Return the [x, y] coordinate for the center point of the cell that contains the specified text.  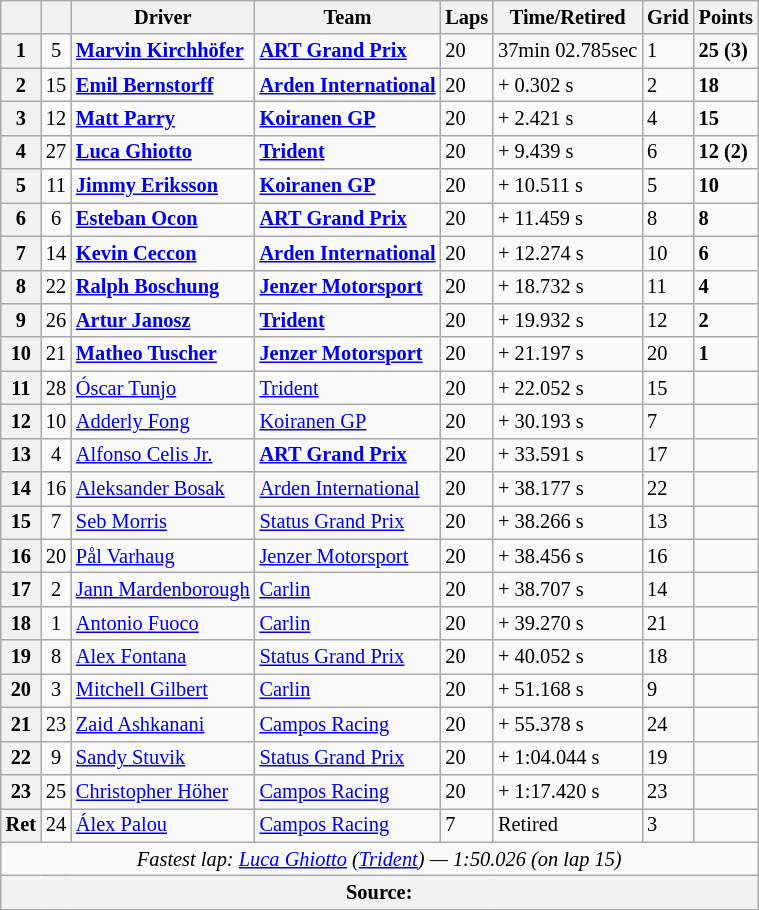
37min 02.785sec [568, 51]
+ 19.932 s [568, 320]
26 [56, 320]
Team [348, 17]
Jimmy Eriksson [163, 186]
+ 38.456 s [568, 556]
+ 38.266 s [568, 522]
+ 40.052 s [568, 657]
Grid [668, 17]
+ 38.177 s [568, 489]
Alfonso Celis Jr. [163, 455]
Luca Ghiotto [163, 152]
12 (2) [726, 152]
+ 2.421 s [568, 118]
25 [56, 791]
Fastest lap: Luca Ghiotto (Trident) — 1:50.026 (on lap 15) [380, 859]
Adderly Fong [163, 421]
Points [726, 17]
Retired [568, 825]
Sandy Stuvik [163, 758]
Marvin Kirchhöfer [163, 51]
+ 21.197 s [568, 354]
+ 1:04.044 s [568, 758]
Seb Morris [163, 522]
Jann Mardenborough [163, 589]
25 (3) [726, 51]
Emil Bernstorff [163, 85]
Óscar Tunjo [163, 388]
Alex Fontana [163, 657]
Kevin Ceccon [163, 253]
Artur Janosz [163, 320]
+ 12.274 s [568, 253]
+ 55.378 s [568, 724]
+ 30.193 s [568, 421]
Mitchell Gilbert [163, 690]
Ret [21, 825]
+ 51.168 s [568, 690]
+ 33.591 s [568, 455]
27 [56, 152]
+ 18.732 s [568, 287]
+ 39.270 s [568, 623]
Zaid Ashkanani [163, 724]
+ 22.052 s [568, 388]
Antonio Fuoco [163, 623]
+ 1:17.420 s [568, 791]
Aleksander Bosak [163, 489]
Christopher Höher [163, 791]
+ 9.439 s [568, 152]
Ralph Boschung [163, 287]
Álex Palou [163, 825]
Laps [466, 17]
Driver [163, 17]
+ 0.302 s [568, 85]
Matheo Tuscher [163, 354]
+ 11.459 s [568, 219]
Time/Retired [568, 17]
+ 10.511 s [568, 186]
28 [56, 388]
Esteban Ocon [163, 219]
Matt Parry [163, 118]
Pål Varhaug [163, 556]
Source: [380, 892]
+ 38.707 s [568, 589]
